Output the [X, Y] coordinate of the center of the cell containing the given text.  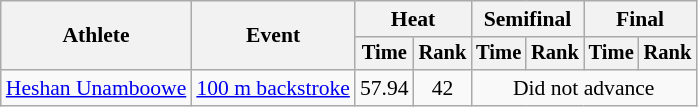
42 [443, 88]
Final [640, 19]
Did not advance [584, 88]
Event [273, 36]
57.94 [384, 88]
Heat [413, 19]
Heshan Unamboowe [96, 88]
Athlete [96, 36]
100 m backstroke [273, 88]
Semifinal [527, 19]
